For the text-containing cell, return its midpoint in [X, Y] coordinate format. 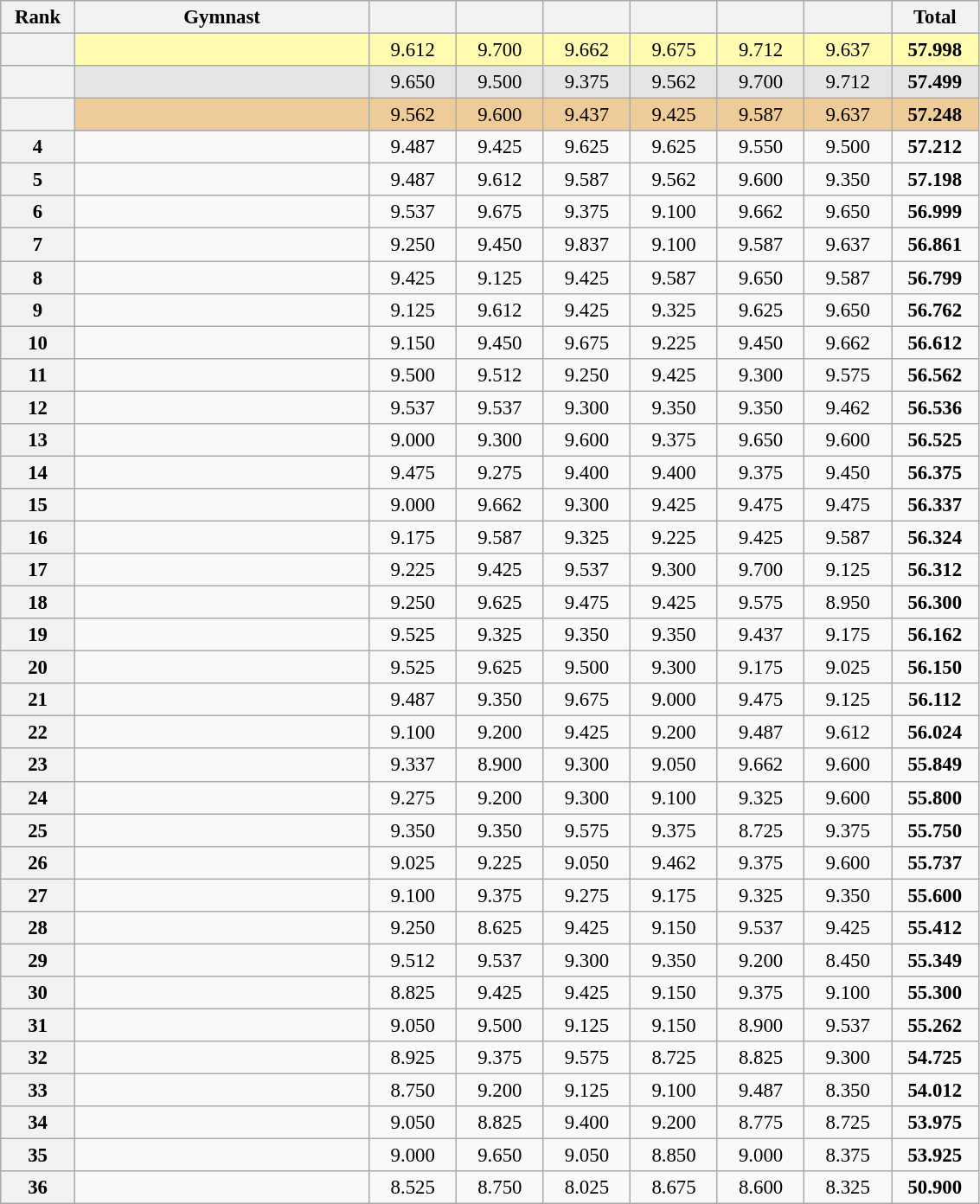
30 [38, 993]
8.375 [848, 1156]
8 [38, 278]
55.800 [934, 797]
31 [38, 1025]
6 [38, 212]
57.198 [934, 180]
23 [38, 765]
22 [38, 733]
56.024 [934, 733]
27 [38, 895]
55.349 [934, 960]
13 [38, 440]
8.925 [413, 1058]
9 [38, 310]
53.925 [934, 1156]
55.600 [934, 895]
55.737 [934, 862]
8.325 [848, 1188]
50.900 [934, 1188]
9.837 [586, 245]
55.750 [934, 830]
8.350 [848, 1091]
Gymnast [221, 17]
8.775 [761, 1123]
15 [38, 505]
7 [38, 245]
57.248 [934, 115]
8.450 [848, 960]
56.300 [934, 603]
55.300 [934, 993]
9.550 [761, 147]
10 [38, 343]
8.675 [675, 1188]
36 [38, 1188]
4 [38, 147]
9.337 [413, 765]
56.799 [934, 278]
24 [38, 797]
Rank [38, 17]
57.212 [934, 147]
8.850 [675, 1156]
33 [38, 1091]
56.150 [934, 668]
35 [38, 1156]
12 [38, 407]
55.262 [934, 1025]
21 [38, 700]
55.412 [934, 928]
29 [38, 960]
56.324 [934, 537]
17 [38, 570]
56.762 [934, 310]
56.999 [934, 212]
34 [38, 1123]
Total [934, 17]
8.600 [761, 1188]
57.998 [934, 50]
56.562 [934, 375]
53.975 [934, 1123]
28 [38, 928]
56.525 [934, 440]
56.861 [934, 245]
56.162 [934, 635]
55.849 [934, 765]
56.536 [934, 407]
56.337 [934, 505]
32 [38, 1058]
8.025 [586, 1188]
16 [38, 537]
5 [38, 180]
11 [38, 375]
57.499 [934, 82]
18 [38, 603]
54.725 [934, 1058]
54.012 [934, 1091]
56.375 [934, 472]
19 [38, 635]
56.312 [934, 570]
26 [38, 862]
8.625 [500, 928]
8.525 [413, 1188]
56.112 [934, 700]
20 [38, 668]
8.950 [848, 603]
25 [38, 830]
56.612 [934, 343]
14 [38, 472]
